Capture the cell that displays the provided text and extract its (X, Y) central coordinate. 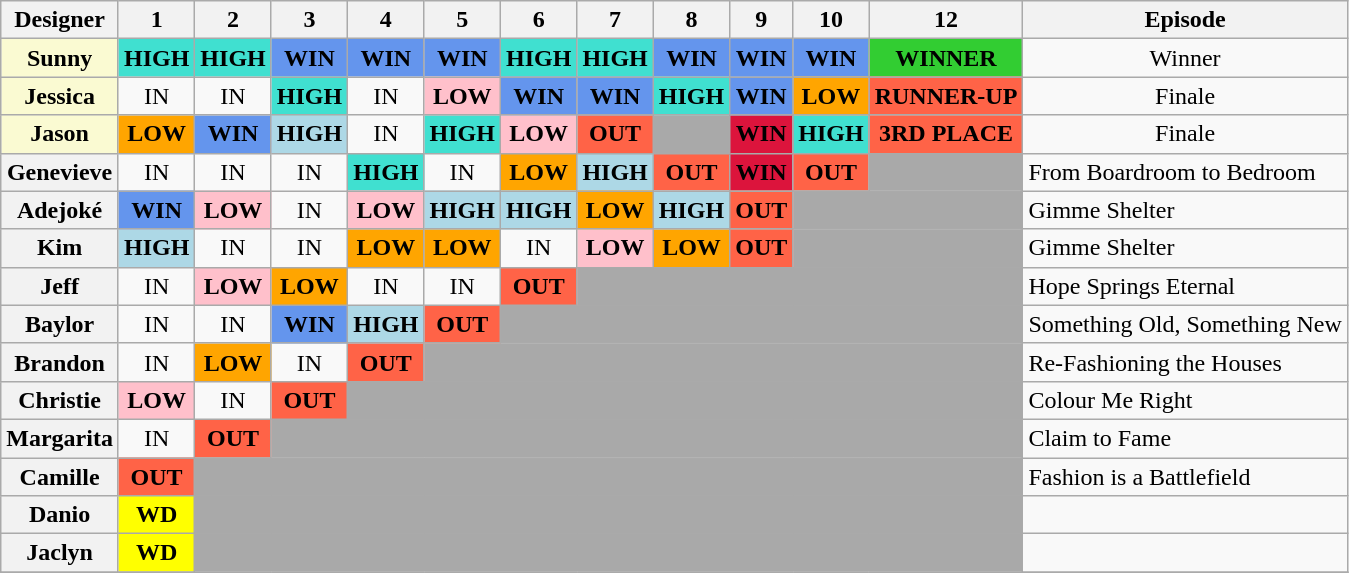
12 (946, 20)
Sunny (60, 58)
6 (538, 20)
4 (386, 20)
2 (233, 20)
Colour Me Right (1185, 400)
Hope Springs Eternal (1185, 286)
3 (309, 20)
Camille (60, 477)
Jessica (60, 96)
7 (615, 20)
Something Old, Something New (1185, 324)
Baylor (60, 324)
Designer (60, 20)
9 (762, 20)
Jaclyn (60, 553)
Brandon (60, 362)
Genevieve (60, 172)
Winner (1185, 58)
Claim to Fame (1185, 438)
Adejoké (60, 210)
Fashion is a Battlefield (1185, 477)
WINNER (946, 58)
8 (691, 20)
Danio (60, 515)
5 (462, 20)
10 (831, 20)
Jeff (60, 286)
From Boardroom to Bedroom (1185, 172)
Episode (1185, 20)
Kim (60, 248)
Margarita (60, 438)
3RD PLACE (946, 134)
Re-Fashioning the Houses (1185, 362)
Jason (60, 134)
1 (156, 20)
RUNNER-UP (946, 96)
Christie (60, 400)
